Locate the cell with the specified text and output its [X, Y] center coordinate. 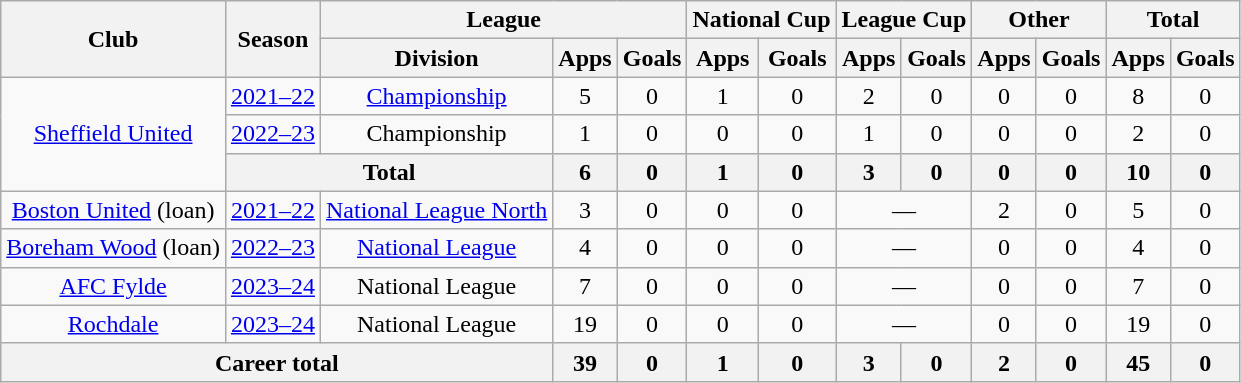
National Cup [762, 20]
National League North [436, 210]
39 [585, 362]
6 [585, 172]
8 [1138, 96]
Club [114, 39]
Sheffield United [114, 134]
League Cup [904, 20]
League [503, 20]
AFC Fylde [114, 286]
45 [1138, 362]
10 [1138, 172]
Rochdale [114, 324]
Season [272, 39]
Division [436, 58]
Boston United (loan) [114, 210]
Career total [277, 362]
Boreham Wood (loan) [114, 248]
Other [1039, 20]
